Detect which cell encompasses the target text, then output its [X, Y] center coordinate. 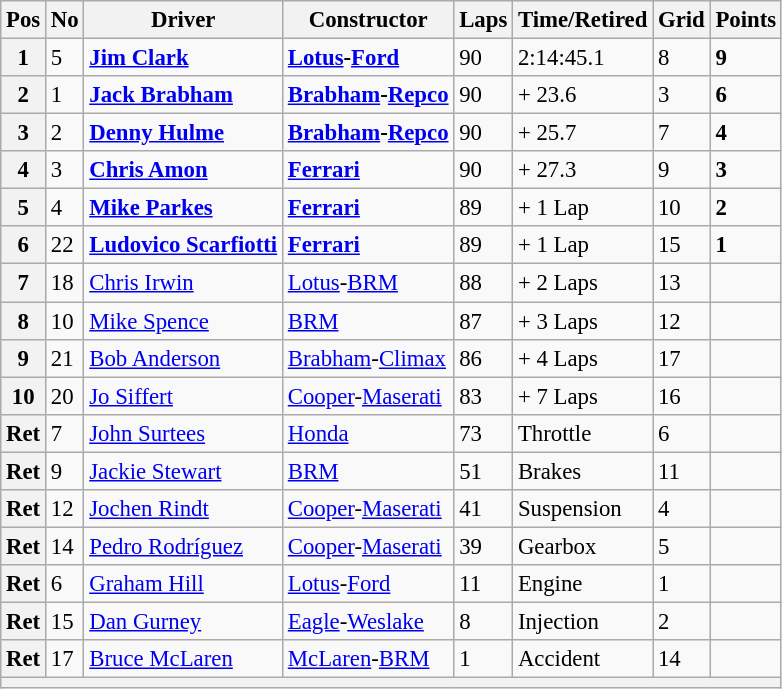
21 [65, 358]
Brabham-Climax [368, 358]
Jackie Stewart [184, 471]
Bruce McLaren [184, 659]
Mike Parkes [184, 208]
Jim Clark [184, 58]
87 [484, 321]
+ 25.7 [583, 133]
Driver [184, 20]
+ 23.6 [583, 95]
Suspension [583, 509]
2:14:45.1 [583, 58]
Ludovico Scarfiotti [184, 245]
Accident [583, 659]
+ 4 Laps [583, 358]
16 [682, 396]
41 [484, 509]
Mike Spence [184, 321]
22 [65, 245]
Engine [583, 584]
Injection [583, 621]
Points [746, 20]
+ 27.3 [583, 170]
Constructor [368, 20]
51 [484, 471]
Lotus-BRM [368, 283]
No [65, 20]
Denny Hulme [184, 133]
73 [484, 433]
Time/Retired [583, 20]
+ 2 Laps [583, 283]
Chris Irwin [184, 283]
+ 7 Laps [583, 396]
Throttle [583, 433]
Dan Gurney [184, 621]
Honda [368, 433]
John Surtees [184, 433]
Graham Hill [184, 584]
Gearbox [583, 546]
18 [65, 283]
Chris Amon [184, 170]
86 [484, 358]
83 [484, 396]
Jack Brabham [184, 95]
Laps [484, 20]
Jo Siffert [184, 396]
Bob Anderson [184, 358]
Jochen Rindt [184, 509]
39 [484, 546]
20 [65, 396]
Pos [24, 20]
88 [484, 283]
Grid [682, 20]
Eagle-Weslake [368, 621]
13 [682, 283]
+ 3 Laps [583, 321]
Pedro Rodríguez [184, 546]
McLaren-BRM [368, 659]
Brakes [583, 471]
